Determine the (X, Y) coordinate at the center of the cell enclosing the given text.  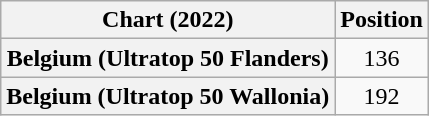
Position (382, 20)
Belgium (Ultratop 50 Wallonia) (168, 96)
136 (382, 58)
192 (382, 96)
Chart (2022) (168, 20)
Belgium (Ultratop 50 Flanders) (168, 58)
